Identify which cell holds the provided text, then report its [X, Y] central coordinate. 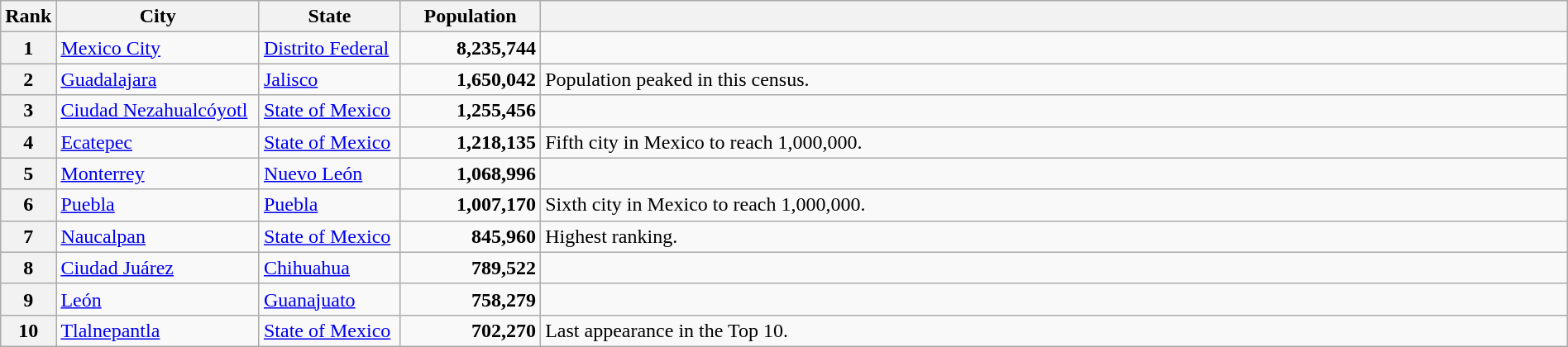
6 [28, 205]
Monterrey [158, 173]
Nuevo León [329, 173]
Ciudad Juárez [158, 268]
Fifth city in Mexico to reach 1,000,000. [1054, 142]
Rank [28, 17]
789,522 [471, 268]
7 [28, 236]
Sixth city in Mexico to reach 1,000,000. [1054, 205]
10 [28, 330]
Ecatepec [158, 142]
State [329, 17]
Jalisco [329, 79]
1,068,996 [471, 173]
1,007,170 [471, 205]
4 [28, 142]
Highest ranking. [1054, 236]
Distrito Federal [329, 48]
León [158, 299]
Mexico City [158, 48]
9 [28, 299]
Ciudad Nezahualcóyotl [158, 111]
Population peaked in this census. [1054, 79]
8,235,744 [471, 48]
Population [471, 17]
Naucalpan [158, 236]
1,650,042 [471, 79]
2 [28, 79]
Tlalnepantla [158, 330]
8 [28, 268]
Last appearance in the Top 10. [1054, 330]
3 [28, 111]
1 [28, 48]
Chihuahua [329, 268]
Guanajuato [329, 299]
702,270 [471, 330]
5 [28, 173]
845,960 [471, 236]
City [158, 17]
Guadalajara [158, 79]
1,218,135 [471, 142]
1,255,456 [471, 111]
758,279 [471, 299]
